Detect which cell encompasses the target text, then output its (x, y) center coordinate. 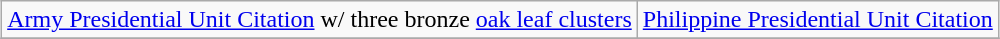
Army Presidential Unit Citation w/ three bronze oak leaf clusters (320, 20)
Philippine Presidential Unit Citation (818, 20)
